Return the [X, Y] coordinate for the center point of the cell that contains the specified text.  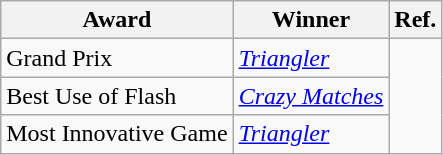
Award [117, 20]
Most Innovative Game [117, 134]
Grand Prix [117, 58]
Ref. [416, 20]
Best Use of Flash [117, 96]
Winner [311, 20]
Crazy Matches [311, 96]
